Identify which cell holds the provided text, then report its [x, y] central coordinate. 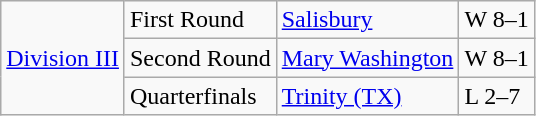
Salisbury [368, 20]
L 2–7 [496, 96]
Mary Washington [368, 58]
Second Round [200, 58]
Division III [63, 58]
Quarterfinals [200, 96]
Trinity (TX) [368, 96]
First Round [200, 20]
